Return (x, y) of the center of cell containing provided text 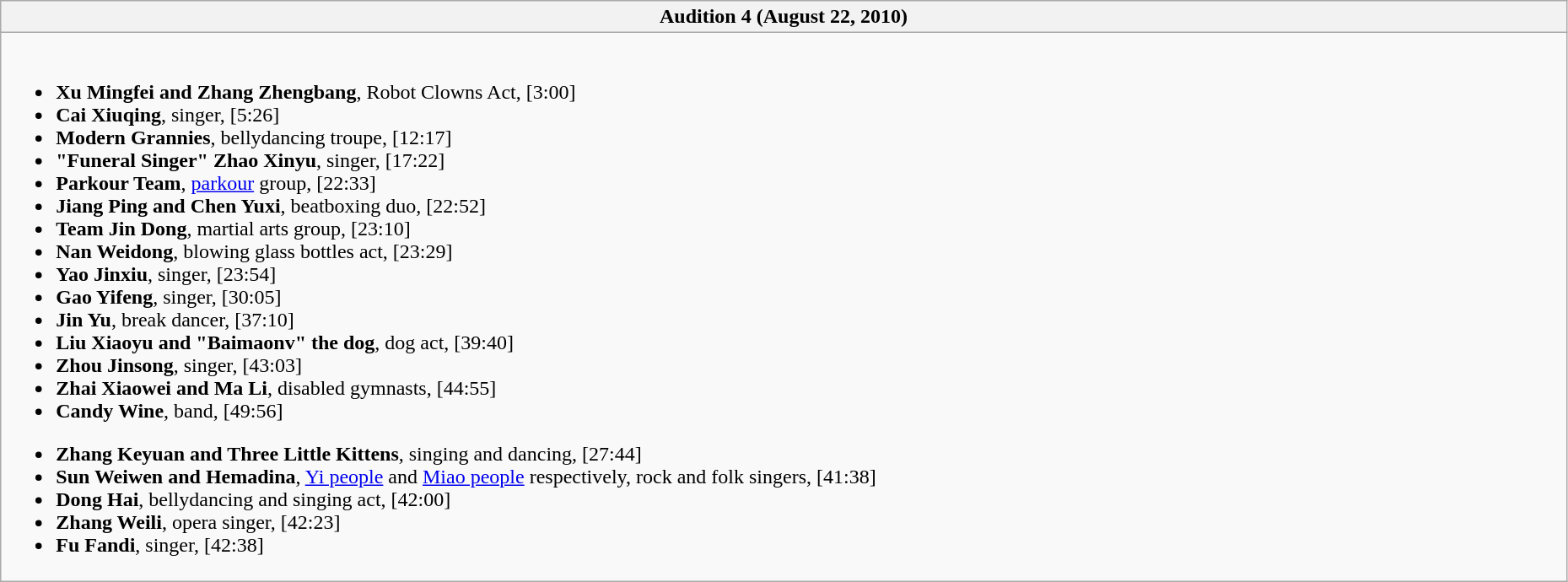
Audition 4 (August 22, 2010) (784, 17)
